Output the (X, Y) coordinate of the center of the cell containing the given text.  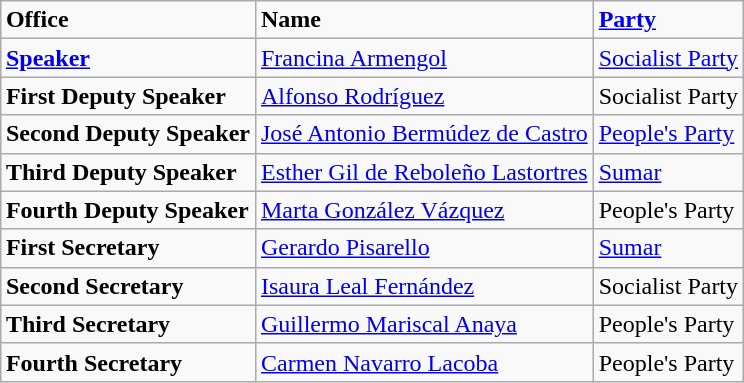
Second Secretary (128, 286)
Esther Gil de Reboleño Lastortres (424, 172)
First Deputy Speaker (128, 96)
Alfonso Rodríguez (424, 96)
Office (128, 20)
Guillermo Mariscal Anaya (424, 324)
Carmen Navarro Lacoba (424, 362)
First Secretary (128, 248)
Fourth Secretary (128, 362)
Marta González Vázquez (424, 210)
Party (668, 20)
Gerardo Pisarello (424, 248)
Francina Armengol (424, 58)
Third Deputy Speaker (128, 172)
Name (424, 20)
Second Deputy Speaker (128, 134)
José Antonio Bermúdez de Castro (424, 134)
Speaker (128, 58)
Third Secretary (128, 324)
Fourth Deputy Speaker (128, 210)
Isaura Leal Fernández (424, 286)
